Provide the (x, y) coordinate of the cell's center where the given text is located.  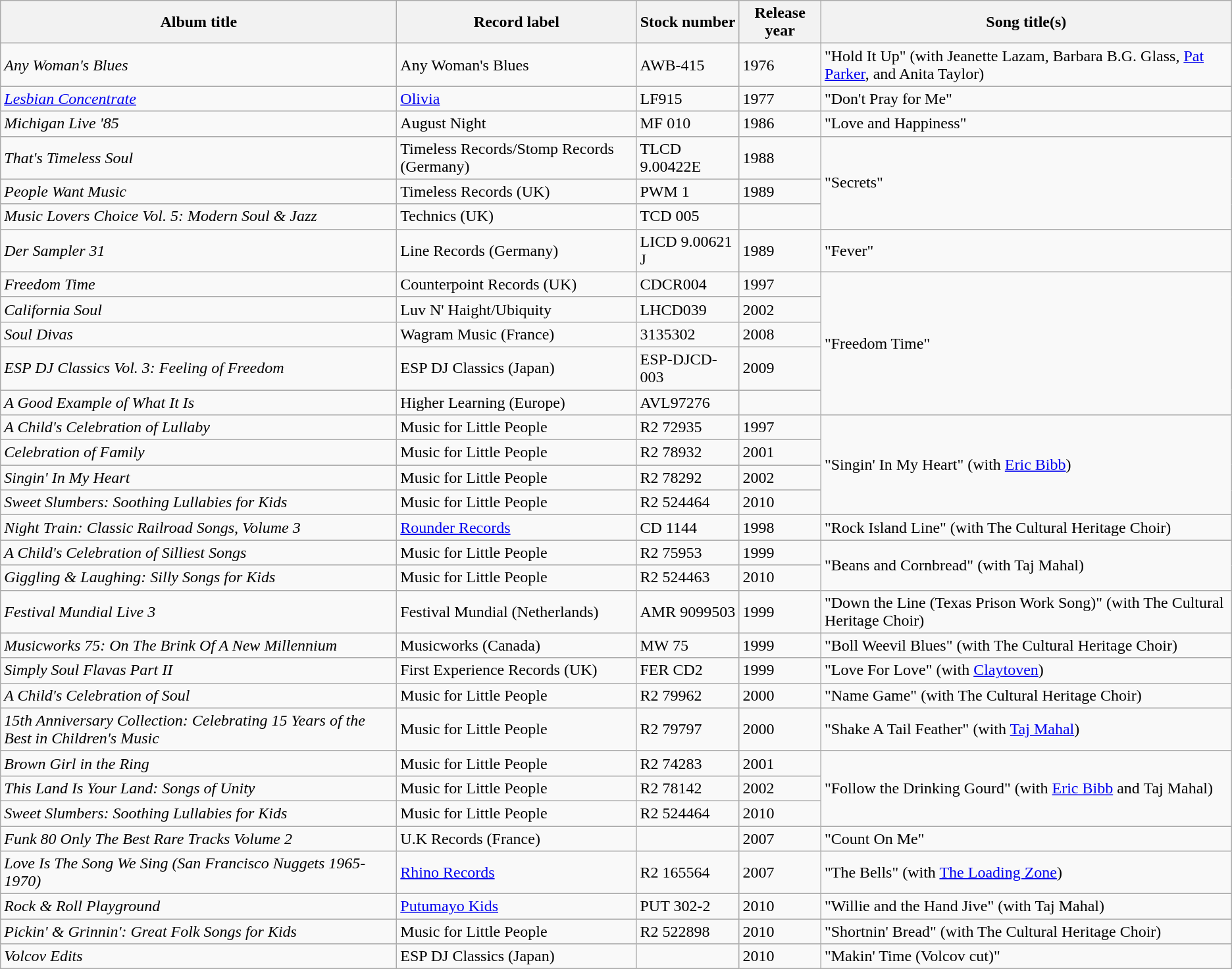
"Boll Weevil Blues" (with The Cultural Heritage Choir) (1026, 645)
"The Bells" (with The Loading Zone) (1026, 872)
Love Is The Song We Sing (San Francisco Nuggets 1965-1970) (199, 872)
R2 78932 (688, 453)
R2 78142 (688, 788)
R2 79962 (688, 695)
Rock & Roll Playground (199, 907)
California Soul (199, 309)
3135302 (688, 334)
"Shake A Tail Feather" (with Taj Mahal) (1026, 729)
MW 75 (688, 645)
Volcov Edits (199, 957)
R2 75953 (688, 553)
"Love For Love" (with Claytoven) (1026, 670)
R2 524463 (688, 578)
Higher Learning (Europe) (517, 402)
Giggling & Laughing: Silly Songs for Kids (199, 578)
A Child's Celebration of Silliest Songs (199, 553)
Release year (780, 22)
1976 (780, 64)
Record label (517, 22)
"Shortnin' Bread" (with The Cultural Heritage Choir) (1026, 932)
Night Train: Classic Railroad Songs, Volume 3 (199, 528)
"Beans and Cornbread" (with Taj Mahal) (1026, 565)
Simply Soul Flavas Part II (199, 670)
Music Lovers Choice Vol. 5: Modern Soul & Jazz (199, 216)
Putumayo Kids (517, 907)
2008 (780, 334)
LICD 9.00621 J (688, 250)
PUT 302-2 (688, 907)
Counterpoint Records (UK) (517, 284)
Festival Mundial Live 3 (199, 612)
A Child's Celebration of Soul (199, 695)
Celebration of Family (199, 453)
"Secrets" (1026, 183)
Line Records (Germany) (517, 250)
R2 74283 (688, 763)
1977 (780, 99)
U.K Records (France) (517, 839)
1988 (780, 158)
"Makin' Time (Volcov cut)" (1026, 957)
AVL97276 (688, 402)
R2 72935 (688, 428)
R2 79797 (688, 729)
CD 1144 (688, 528)
Freedom Time (199, 284)
Wagram Music (France) (517, 334)
MF 010 (688, 124)
Festival Mundial (Netherlands) (517, 612)
R2 78292 (688, 478)
"Singin' In My Heart" (with Eric Bibb) (1026, 465)
August Night (517, 124)
"Willie and the Hand Jive" (with Taj Mahal) (1026, 907)
"Love and Happiness" (1026, 124)
ESP DJ Classics Vol. 3: Feeling of Freedom (199, 368)
A Child's Celebration of Lullaby (199, 428)
"Hold It Up" (with Jeanette Lazam, Barbara B.G. Glass, Pat Parker, and Anita Taylor) (1026, 64)
LF915 (688, 99)
Soul Divas (199, 334)
A Good Example of What It Is (199, 402)
R2 522898 (688, 932)
Michigan Live '85 (199, 124)
ESP-DJCD-003 (688, 368)
Brown Girl in the Ring (199, 763)
Funk 80 Only The Best Rare Tracks Volume 2 (199, 839)
AWB-415 (688, 64)
1998 (780, 528)
Technics (UK) (517, 216)
"Follow the Drinking Gourd" (with Eric Bibb and Taj Mahal) (1026, 788)
LHCD039 (688, 309)
R2 165564 (688, 872)
Rhino Records (517, 872)
"Don't Pray for Me" (1026, 99)
TLCD 9.00422E (688, 158)
"Down the Line (Texas Prison Work Song)" (with The Cultural Heritage Choir) (1026, 612)
Stock number (688, 22)
Luv N' Haight/Ubiquity (517, 309)
AMR 9099503 (688, 612)
Singin' In My Heart (199, 478)
Der Sampler 31 (199, 250)
"Rock Island Line" (with The Cultural Heritage Choir) (1026, 528)
"Freedom Time" (1026, 343)
First Experience Records (UK) (517, 670)
"Name Game" (with The Cultural Heritage Choir) (1026, 695)
This Land Is Your Land: Songs of Unity (199, 788)
Olivia (517, 99)
"Fever" (1026, 250)
FER CD2 (688, 670)
People Want Music (199, 191)
Musicworks 75: On The Brink Of A New Millennium (199, 645)
Lesbian Concentrate (199, 99)
Musicworks (Canada) (517, 645)
Pickin' & Grinnin': Great Folk Songs for Kids (199, 932)
TCD 005 (688, 216)
CDCR004 (688, 284)
Album title (199, 22)
"Count On Me" (1026, 839)
PWM 1 (688, 191)
Timeless Records (UK) (517, 191)
1986 (780, 124)
Song title(s) (1026, 22)
Timeless Records/Stomp Records (Germany) (517, 158)
That's Timeless Soul (199, 158)
2009 (780, 368)
15th Anniversary Collection: Celebrating 15 Years of the Best in Children's Music (199, 729)
Rounder Records (517, 528)
